Search for the cell housing the specified text and yield its (X, Y) center coordinate. 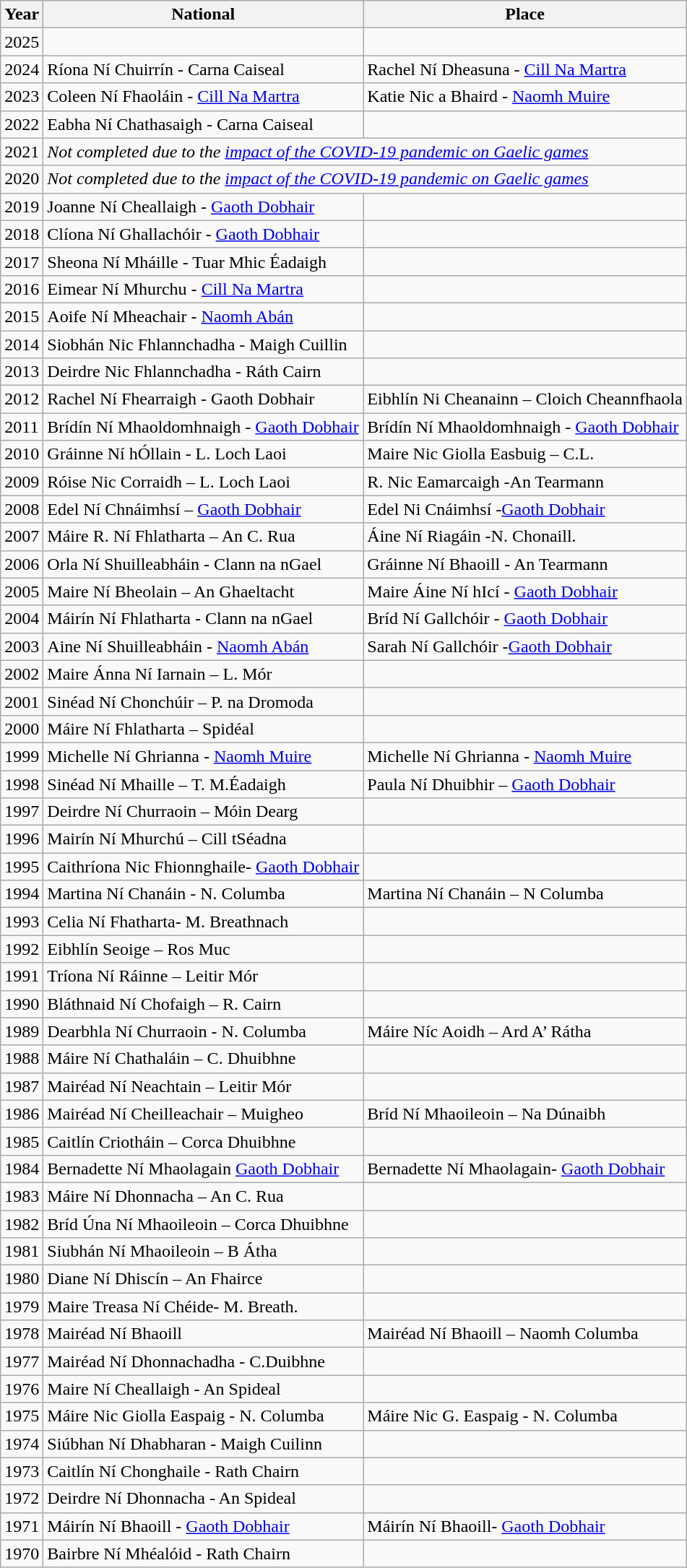
Paula Ní Dhuibhir – Gaoth Dobhair (525, 784)
Bríd Ní Gallchóir - Gaoth Dobhair (525, 619)
National (204, 14)
Katie Nic a Bhaird - Naomh Muire (525, 97)
Joanne Ní Cheallaigh - Gaoth Dobhair (204, 207)
1992 (22, 949)
Máire Ní Chathaláin – C. Dhuibhne (204, 1059)
Deirdre Nic Fhlannchadha - Ráth Cairn (204, 372)
2007 (22, 537)
Clíona Ní Ghallachóir - Gaoth Dobhair (204, 234)
Maire Áine Ní hIcí - Gaoth Dobhair (525, 592)
Bríd Úna Ní Mhaoileoin – Corca Dhuibhne (204, 1224)
2018 (22, 234)
2019 (22, 207)
Mairéad Ní Bhaoill (204, 1334)
Máirín Ní Fhlatharta - Clann na nGael (204, 619)
Ríona Ní Chuirrín - Carna Caiseal (204, 69)
Tríona Ní Ráinne – Leitir Mór (204, 976)
1995 (22, 867)
Celia Ní Fhatharta- M. Breathnach (204, 922)
Orla Ní Shuilleabháin - Clann na nGael (204, 564)
2014 (22, 345)
2001 (22, 701)
Deirdre Ní Churraoin – Móin Dearg (204, 812)
Sinéad Ní Mhaille – T. M.Éadaigh (204, 784)
Maire Ní Bheolain – An Ghaeltacht (204, 592)
2008 (22, 509)
Edel Ni Cnáimhsí -Gaoth Dobhair (525, 509)
Martina Ní Chanáin – N Columba (525, 894)
Bernadette Ní Mhaolagain Gaoth Dobhair (204, 1169)
Mairéad Ní Bhaoill – Naomh Columba (525, 1334)
Coleen Ní Fhaoláin - Cill Na Martra (204, 97)
2022 (22, 124)
1974 (22, 1444)
Róise Nic Corraidh – L. Loch Laoi (204, 482)
Rachel Ní Dheasuna - Cill Na Martra (525, 69)
1975 (22, 1416)
1998 (22, 784)
1996 (22, 839)
2015 (22, 316)
Edel Ní Chnáimhsí – Gaoth Dobhair (204, 509)
1971 (22, 1526)
2005 (22, 592)
1994 (22, 894)
Maire Ní Cheallaigh - An Spideal (204, 1389)
Bríd Ní Mhaoileoin – Na Dúnaibh (525, 1114)
Sinéad Ní Chonchúir – P. na Dromoda (204, 701)
2010 (22, 454)
Máire Nic G. Easpaig - N. Columba (525, 1416)
1989 (22, 1031)
2024 (22, 69)
Martina Ní Chanáin - N. Columba (204, 894)
Máire R. Ní Fhlatharta – An C. Rua (204, 537)
Máire Ní Fhlatharta – Spidéal (204, 729)
R. Nic Eamarcaigh -An Tearmann (525, 482)
Mairín Ní Mhurchú – Cill tSéadna (204, 839)
2021 (22, 152)
Sheona Ní Mháille - Tuar Mhic Éadaigh (204, 261)
Maire Nic Giolla Easbuig – C.L. (525, 454)
Máirín Ní Bhaoill - Gaoth Dobhair (204, 1526)
1981 (22, 1252)
Sarah Ní Gallchóir -Gaoth Dobhair (525, 646)
1983 (22, 1196)
Dearbhla Ní Churraoin - N. Columba (204, 1031)
2004 (22, 619)
2023 (22, 97)
1970 (22, 1554)
Mairéad Ní Dhonnachadha - C.Duibhne (204, 1361)
Eibhlín Seoige – Ros Muc (204, 949)
Gráinne Ní hÓllain - L. Loch Laoi (204, 454)
1976 (22, 1389)
2002 (22, 674)
Siobhán Nic Fhlannchadha - Maigh Cuillin (204, 345)
Eibhlín Ni Cheanainn – Cloich Cheannfhaola (525, 399)
2000 (22, 729)
2012 (22, 399)
Maire Ánna Ní Iarnain – L. Mór (204, 674)
Bláthnaid Ní Chofaigh – R. Cairn (204, 1004)
Siúbhan Ní Dhabharan - Maigh Cuilinn (204, 1444)
Mairéad Ní Cheilleachair – Muigheo (204, 1114)
Aine Ní Shuilleabháin - Naomh Abán (204, 646)
1988 (22, 1059)
Diane Ní Dhiscín – An Fhairce (204, 1279)
1978 (22, 1334)
1985 (22, 1141)
Máire Níc Aoidh – Ard A’ Rátha (525, 1031)
2025 (22, 42)
2009 (22, 482)
1991 (22, 976)
2011 (22, 427)
Máire Ní Dhonnacha – An C. Rua (204, 1196)
Bairbre Ní Mhéalóid - Rath Chairn (204, 1554)
Máire Nic Giolla Easpaig - N. Columba (204, 1416)
1997 (22, 812)
2017 (22, 261)
2006 (22, 564)
Caitlín Criotháin – Corca Dhuibhne (204, 1141)
Maire Treasa Ní Chéide- M. Breath. (204, 1307)
2003 (22, 646)
1990 (22, 1004)
1977 (22, 1361)
1993 (22, 922)
Caitlín Ní Chonghaile - Rath Chairn (204, 1471)
1979 (22, 1307)
1986 (22, 1114)
Aoife Ní Mheachair - Naomh Abán (204, 316)
Year (22, 14)
2020 (22, 179)
Place (525, 14)
Áine Ní Riagáin -N. Chonaill. (525, 537)
1982 (22, 1224)
Caithríona Nic Fhionnghaile- Gaoth Dobhair (204, 867)
1973 (22, 1471)
Bernadette Ní Mhaolagain- Gaoth Dobhair (525, 1169)
Mairéad Ní Neachtain – Leitir Mór (204, 1086)
Deirdre Ní Dhonnacha - An Spideal (204, 1499)
1972 (22, 1499)
1999 (22, 756)
2016 (22, 289)
2013 (22, 372)
1980 (22, 1279)
1984 (22, 1169)
Siubhán Ní Mhaoileoin – B Átha (204, 1252)
Máirín Ní Bhaoill- Gaoth Dobhair (525, 1526)
Gráinne Ní Bhaoill - An Tearmann (525, 564)
Eimear Ní Mhurchu - Cill Na Martra (204, 289)
Eabha Ní Chathasaigh - Carna Caiseal (204, 124)
1987 (22, 1086)
Rachel Ní Fhearraigh - Gaoth Dobhair (204, 399)
